Scan for the cell matching the given text and deliver its [X, Y] coordinate at center. 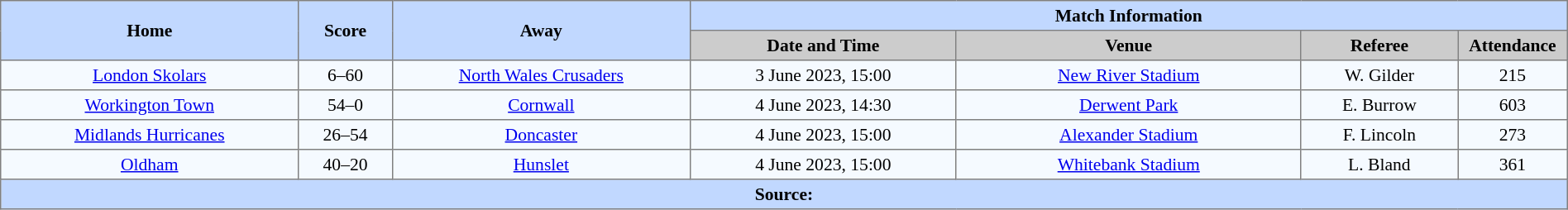
Oldham [150, 165]
Attendance [1513, 45]
Cornwall [541, 105]
3 June 2023, 15:00 [823, 75]
Venue [1128, 45]
Derwent Park [1128, 105]
Hunslet [541, 165]
London Skolars [150, 75]
L. Bland [1379, 165]
New River Stadium [1128, 75]
Match Information [1128, 16]
Workington Town [150, 105]
26–54 [346, 135]
W. Gilder [1379, 75]
Away [541, 31]
Referee [1379, 45]
361 [1513, 165]
Home [150, 31]
Source: [784, 194]
4 June 2023, 14:30 [823, 105]
Midlands Hurricanes [150, 135]
Score [346, 31]
54–0 [346, 105]
215 [1513, 75]
Doncaster [541, 135]
Alexander Stadium [1128, 135]
E. Burrow [1379, 105]
North Wales Crusaders [541, 75]
F. Lincoln [1379, 135]
Date and Time [823, 45]
273 [1513, 135]
603 [1513, 105]
Whitebank Stadium [1128, 165]
40–20 [346, 165]
6–60 [346, 75]
